Return the [x, y] coordinate for the center point of the cell that contains the specified text.  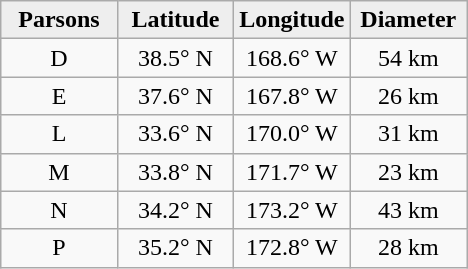
23 km [408, 172]
E [59, 96]
Latitude [175, 20]
26 km [408, 96]
171.7° W [292, 172]
38.5° N [175, 58]
M [59, 172]
33.6° N [175, 134]
Longitude [292, 20]
168.6° W [292, 58]
P [59, 248]
Diameter [408, 20]
28 km [408, 248]
37.6° N [175, 96]
167.8° W [292, 96]
L [59, 134]
172.8° W [292, 248]
31 km [408, 134]
173.2° W [292, 210]
Parsons [59, 20]
34.2° N [175, 210]
33.8° N [175, 172]
43 km [408, 210]
35.2° N [175, 248]
N [59, 210]
170.0° W [292, 134]
D [59, 58]
54 km [408, 58]
